For the text-containing cell, return its midpoint in (x, y) coordinate format. 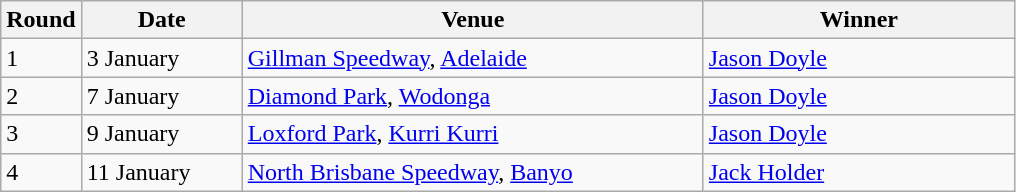
Date (162, 20)
Loxford Park, Kurri Kurri (472, 134)
3 (41, 134)
Diamond Park, Wodonga (472, 96)
North Brisbane Speedway, Banyo (472, 172)
2 (41, 96)
Jack Holder (858, 172)
7 January (162, 96)
11 January (162, 172)
9 January (162, 134)
3 January (162, 58)
Gillman Speedway, Adelaide (472, 58)
1 (41, 58)
4 (41, 172)
Winner (858, 20)
Venue (472, 20)
Round (41, 20)
